Return [X, Y] of the center of cell containing provided text 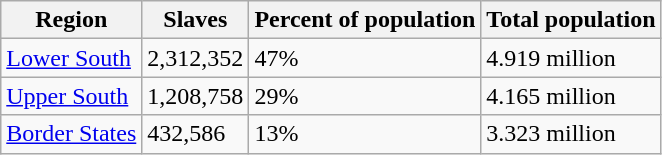
432,586 [196, 134]
Upper South [72, 96]
13% [365, 134]
29% [365, 96]
Total population [571, 20]
Lower South [72, 58]
Percent of population [365, 20]
Border States [72, 134]
4.165 million [571, 96]
47% [365, 58]
4.919 million [571, 58]
2,312,352 [196, 58]
1,208,758 [196, 96]
Region [72, 20]
Slaves [196, 20]
3.323 million [571, 134]
